Extract the (x, y) coordinate from the center of the cell holding the provided text.  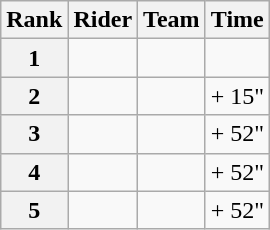
4 (34, 172)
+ 15" (237, 96)
1 (34, 58)
Time (237, 20)
Rider (103, 20)
3 (34, 134)
Rank (34, 20)
2 (34, 96)
5 (34, 210)
Team (172, 20)
